Capture the cell that displays the provided text and extract its (X, Y) central coordinate. 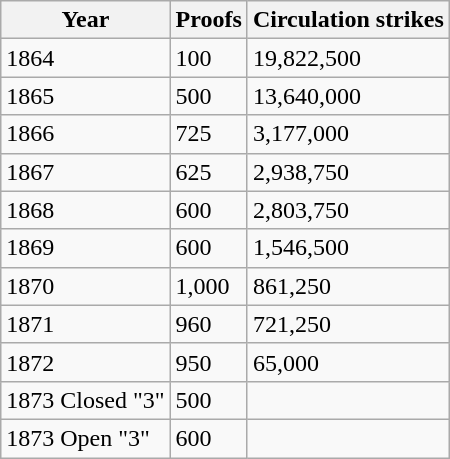
19,822,500 (348, 58)
1868 (86, 210)
725 (208, 134)
2,803,750 (348, 210)
1873 Open "3" (86, 438)
100 (208, 58)
13,640,000 (348, 96)
Year (86, 20)
1871 (86, 324)
1864 (86, 58)
1870 (86, 286)
1872 (86, 362)
1866 (86, 134)
625 (208, 172)
861,250 (348, 286)
960 (208, 324)
1867 (86, 172)
3,177,000 (348, 134)
950 (208, 362)
1865 (86, 96)
Proofs (208, 20)
1873 Closed "3" (86, 400)
1,000 (208, 286)
Circulation strikes (348, 20)
2,938,750 (348, 172)
1869 (86, 248)
65,000 (348, 362)
1,546,500 (348, 248)
721,250 (348, 324)
